Pinpoint the cell where the given text exists, returning its [X, Y] midpoint coordinate. 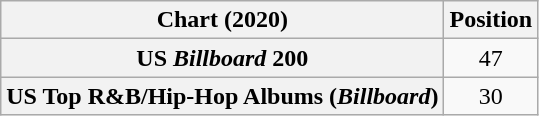
47 [491, 58]
Chart (2020) [222, 20]
Position [491, 20]
30 [491, 96]
US Billboard 200 [222, 58]
US Top R&B/Hip-Hop Albums (Billboard) [222, 96]
